Determine the [x, y] coordinate at the center of the cell enclosing the given text.  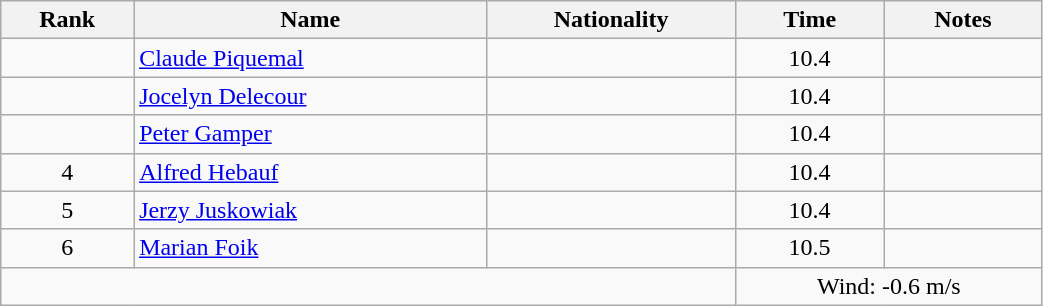
Wind: -0.6 m/s [889, 286]
Rank [68, 20]
Peter Gamper [310, 134]
Alfred Hebauf [310, 172]
Jocelyn Delecour [310, 96]
Time [810, 20]
10.5 [810, 248]
Nationality [612, 20]
6 [68, 248]
Name [310, 20]
Jerzy Juskowiak [310, 210]
Claude Piquemal [310, 58]
5 [68, 210]
Notes [963, 20]
Marian Foik [310, 248]
4 [68, 172]
